Locate the cell with the specified text and output its (X, Y) center coordinate. 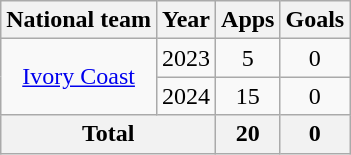
2024 (186, 96)
20 (248, 134)
5 (248, 58)
Ivory Coast (79, 77)
Apps (248, 20)
15 (248, 96)
Goals (315, 20)
2023 (186, 58)
National team (79, 20)
Total (108, 134)
Year (186, 20)
